From the cell containing the given text, extract its center point as [x, y] coordinate. 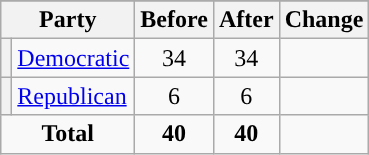
Change [324, 20]
Total [68, 134]
Before [174, 20]
Republican [74, 96]
Party [68, 20]
Democratic [74, 58]
After [246, 20]
